For the text-containing cell, return its midpoint in [X, Y] coordinate format. 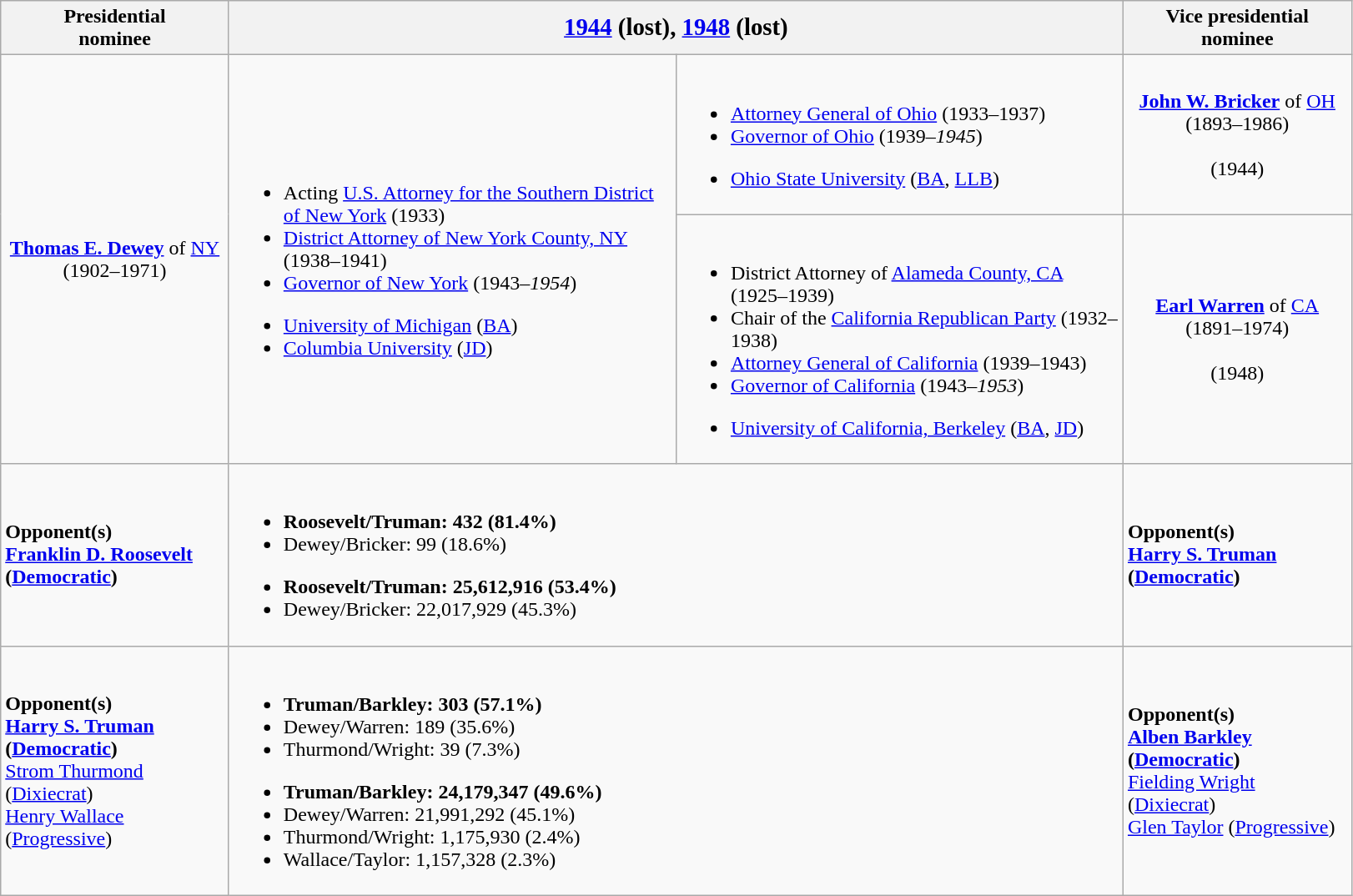
Opponent(s)Harry S. Truman (Democratic) [1237, 555]
Opponent(s)Franklin D. Roosevelt (Democratic) [115, 555]
Thomas E. Dewey of NY(1902–1971) [115, 259]
Earl Warren of CA(1891–1974)(1948) [1237, 339]
Presidentialnominee [115, 28]
Opponent(s)Harry S. Truman (Democratic)Strom Thurmond (Dixiecrat)Henry Wallace (Progressive) [115, 771]
1944 (lost), 1948 (lost) [676, 28]
Attorney General of Ohio (1933–1937)Governor of Ohio (1939–1945)Ohio State University (BA, LLB) [899, 135]
Opponent(s)Alben Barkley (Democratic)Fielding Wright (Dixiecrat)Glen Taylor (Progressive) [1237, 771]
John W. Bricker of OH(1893–1986)(1944) [1237, 135]
Roosevelt/Truman: 432 (81.4%)Dewey/Bricker: 99 (18.6%)Roosevelt/Truman: 25,612,916 (53.4%)Dewey/Bricker: 22,017,929 (45.3%) [676, 555]
Vice presidentialnominee [1237, 28]
